Extract the [X, Y] coordinate from the center of the cell holding the provided text.  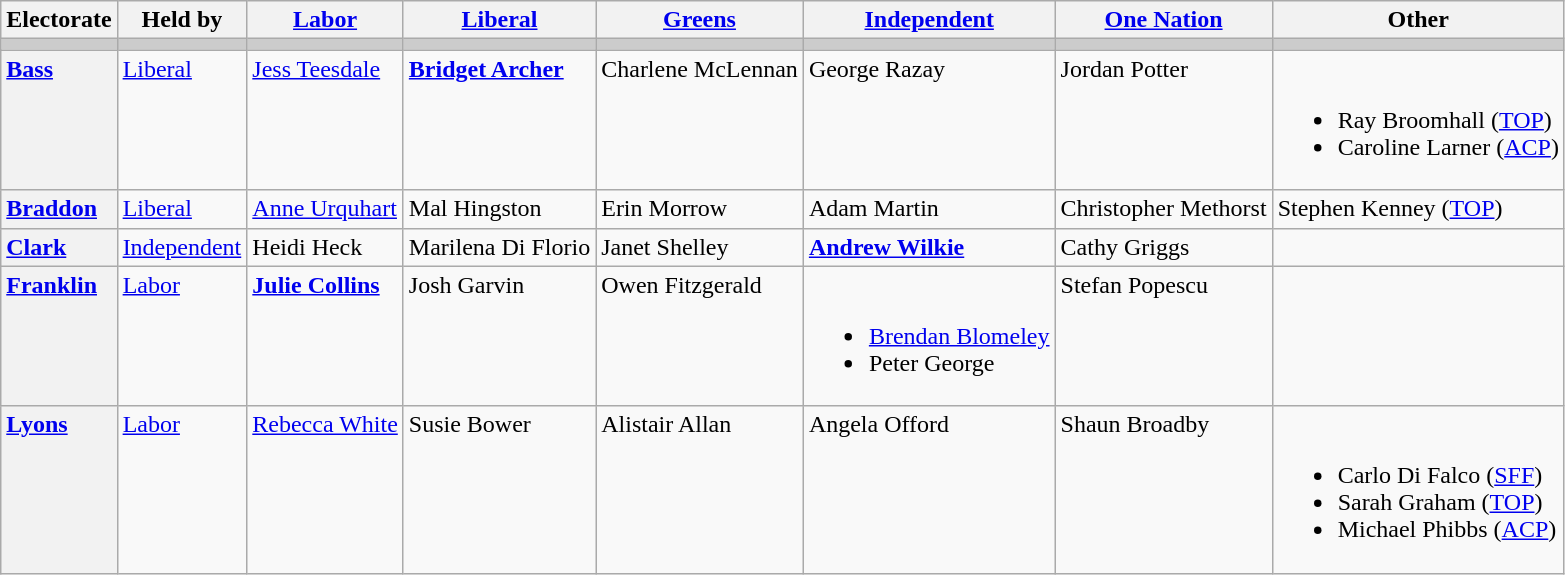
Franklin [59, 336]
Brendan BlomeleyPeter George [929, 336]
Marilena Di Florio [499, 247]
Lyons [59, 490]
Janet Shelley [700, 247]
George Razay [929, 120]
Alistair Allan [700, 490]
Anne Urquhart [326, 209]
Angela Offord [929, 490]
Andrew Wilkie [929, 247]
Josh Garvin [499, 336]
Greens [700, 20]
Bass [59, 120]
Rebecca White [326, 490]
Carlo Di Falco (SFF)Sarah Graham (TOP)Michael Phibbs (ACP) [1418, 490]
Erin Morrow [700, 209]
Jess Teesdale [326, 120]
One Nation [1164, 20]
Braddon [59, 209]
Owen Fitzgerald [700, 336]
Held by [182, 20]
Heidi Heck [326, 247]
Mal Hingston [499, 209]
Julie Collins [326, 336]
Bridget Archer [499, 120]
Shaun Broadby [1164, 490]
Clark [59, 247]
Christopher Methorst [1164, 209]
Jordan Potter [1164, 120]
Electorate [59, 20]
Cathy Griggs [1164, 247]
Other [1418, 20]
Adam Martin [929, 209]
Susie Bower [499, 490]
Charlene McLennan [700, 120]
Stephen Kenney (TOP) [1418, 209]
Stefan Popescu [1164, 336]
Ray Broomhall (TOP)Caroline Larner (ACP) [1418, 120]
